Capture the cell that displays the provided text and extract its (x, y) central coordinate. 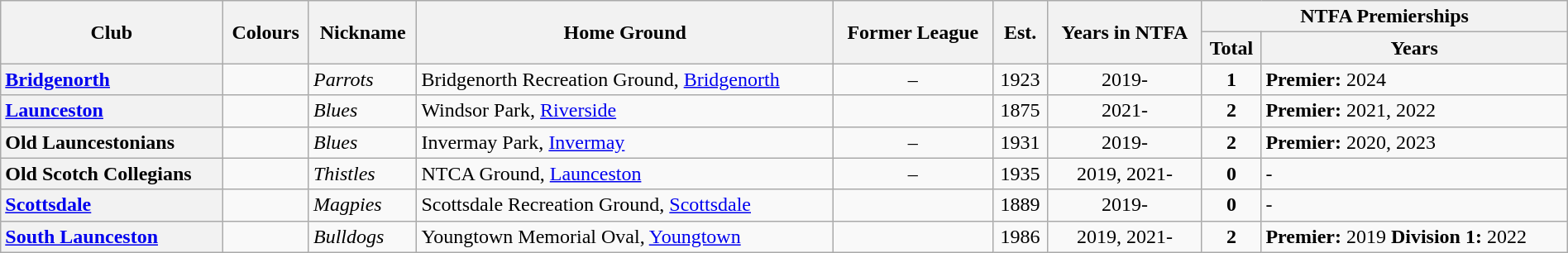
Colours (266, 32)
Home Ground (625, 32)
Premier: 2021, 2022 (1414, 111)
South Launceston (112, 236)
1931 (1021, 142)
Years (1414, 48)
1875 (1021, 111)
Scottsdale Recreation Ground, Scottsdale (625, 205)
Windsor Park, Riverside (625, 111)
1 (1231, 79)
Youngtown Memorial Oval, Youngtown (625, 236)
Scottsdale (112, 205)
Old Scotch Collegians (112, 174)
Years in NTFA (1125, 32)
Nickname (362, 32)
1889 (1021, 205)
Bulldogs (362, 236)
1923 (1021, 79)
NTFA Premierships (1384, 17)
Invermay Park, Invermay (625, 142)
1986 (1021, 236)
Premier: 2024 (1414, 79)
Thistles (362, 174)
Bridgenorth Recreation Ground, Bridgenorth (625, 79)
Est. (1021, 32)
Bridgenorth (112, 79)
Premier: 2019 Division 1: 2022 (1414, 236)
Old Launcestonians (112, 142)
Former League (913, 32)
Parrots (362, 79)
2021- (1125, 111)
1935 (1021, 174)
Premier: 2020, 2023 (1414, 142)
Launceston (112, 111)
Club (112, 32)
Magpies (362, 205)
NTCA Ground, Launceston (625, 174)
Total (1231, 48)
